Search for the cell housing the specified text and yield its (x, y) center coordinate. 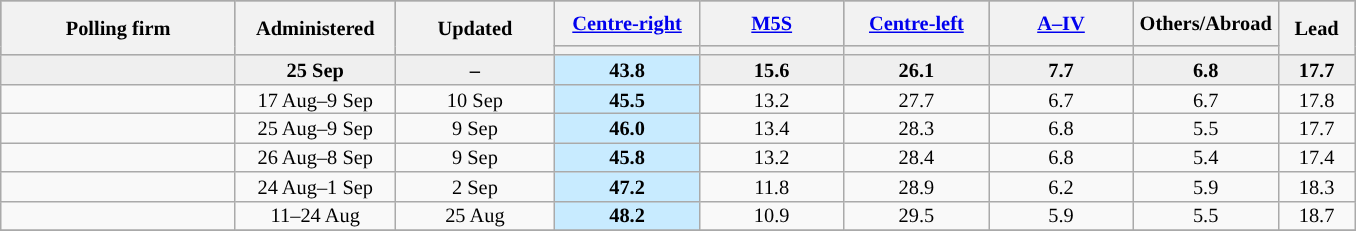
26.1 (916, 70)
13.4 (772, 128)
7.7 (1062, 70)
6.2 (1062, 186)
25 Aug (475, 216)
5.4 (1206, 156)
45.5 (628, 98)
27.7 (916, 98)
26 Aug–8 Sep (315, 156)
Lead (1316, 28)
43.8 (628, 70)
18.3 (1316, 186)
18.7 (1316, 216)
24 Aug–1 Sep (315, 186)
47.2 (628, 186)
48.2 (628, 216)
45.8 (628, 156)
28.4 (916, 156)
Others/Abroad (1206, 22)
Centre-right (628, 22)
17 Aug–9 Sep (315, 98)
Updated (475, 28)
Administered (315, 28)
Centre-left (916, 22)
17.8 (1316, 98)
10.9 (772, 216)
– (475, 70)
28.9 (916, 186)
17.4 (1316, 156)
2 Sep (475, 186)
M5S (772, 22)
25 Sep (315, 70)
28.3 (916, 128)
10 Sep (475, 98)
46.0 (628, 128)
29.5 (916, 216)
15.6 (772, 70)
25 Aug–9 Sep (315, 128)
A–IV (1062, 22)
11–24 Aug (315, 216)
11.8 (772, 186)
Polling firm (118, 28)
